Return [x, y] of the center of cell containing provided text 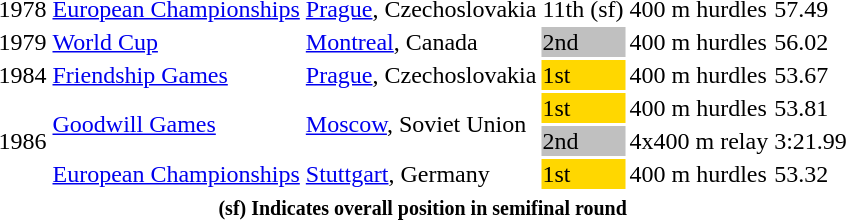
Friendship Games [176, 75]
Montreal, Canada [421, 42]
Moscow, Soviet Union [421, 124]
Stuttgart, Germany [421, 174]
Goodwill Games [176, 124]
World Cup [176, 42]
Prague, Czechoslovakia [421, 75]
European Championships [176, 174]
4x400 m relay [699, 141]
